Search for the cell housing the specified text and yield its (X, Y) center coordinate. 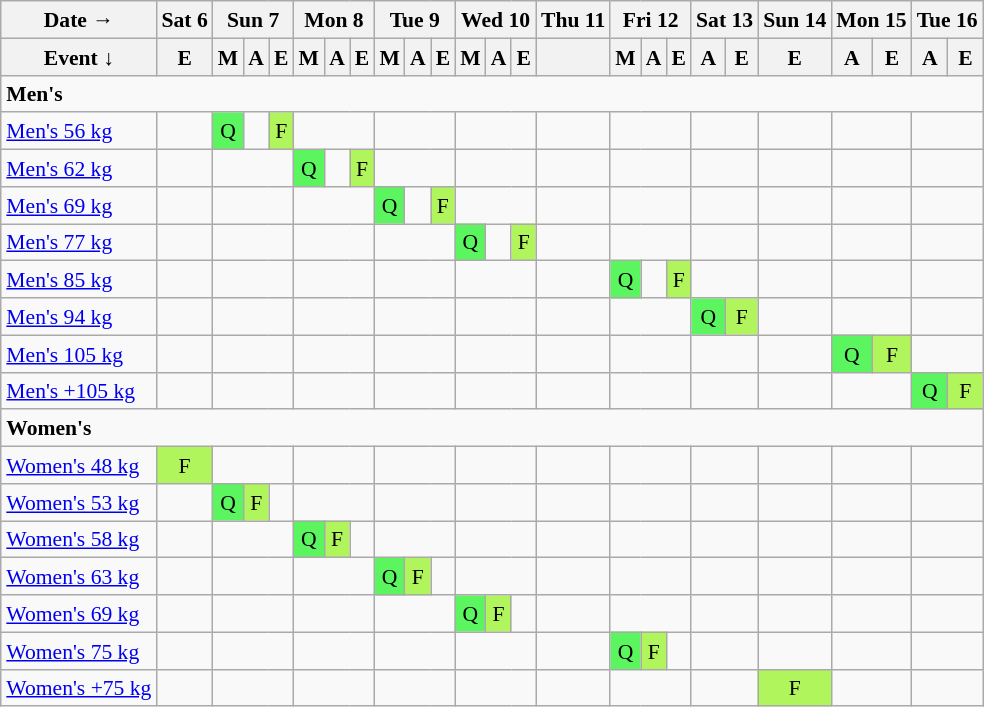
Women's 48 kg (78, 464)
Women's 58 kg (78, 538)
Men's (492, 94)
Men's 105 kg (78, 354)
Fri 12 (650, 20)
Tue 16 (948, 20)
Women's 53 kg (78, 502)
Wed 10 (496, 20)
Men's +105 kg (78, 390)
Women's (492, 428)
Men's 85 kg (78, 280)
Mon 15 (871, 20)
Sat 13 (724, 20)
Men's 69 kg (78, 204)
Sat 6 (184, 20)
Sun 7 (254, 20)
Men's 62 kg (78, 168)
Men's 77 kg (78, 242)
Women's +75 kg (78, 688)
Women's 69 kg (78, 614)
Event ↓ (78, 56)
Sun 14 (794, 20)
Men's 56 kg (78, 130)
Thu 11 (573, 20)
Tue 9 (414, 20)
Men's 94 kg (78, 316)
Women's 75 kg (78, 650)
Date → (78, 20)
Women's 63 kg (78, 576)
Mon 8 (334, 20)
